Output the (X, Y) coordinate of the center of the cell containing the given text.  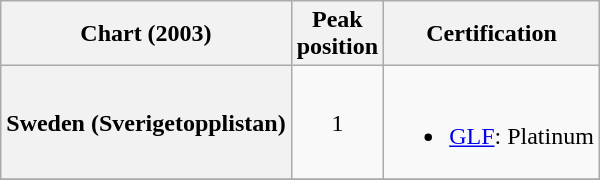
GLF: Platinum (492, 122)
1 (337, 122)
Peakposition (337, 34)
Certification (492, 34)
Sweden (Sverigetopplistan) (146, 122)
Chart (2003) (146, 34)
